Return (x, y) of the center of cell containing provided text 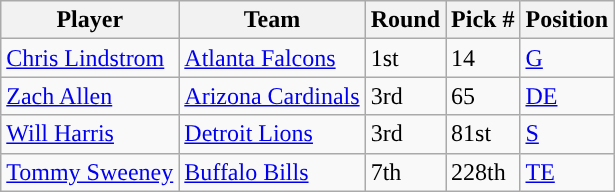
Round (405, 20)
228th (483, 172)
Position (567, 20)
Detroit Lions (272, 134)
S (567, 134)
65 (483, 96)
Pick # (483, 20)
14 (483, 58)
DE (567, 96)
Arizona Cardinals (272, 96)
Will Harris (90, 134)
Atlanta Falcons (272, 58)
Chris Lindstrom (90, 58)
7th (405, 172)
1st (405, 58)
Zach Allen (90, 96)
81st (483, 134)
G (567, 58)
Buffalo Bills (272, 172)
TE (567, 172)
Team (272, 20)
Tommy Sweeney (90, 172)
Player (90, 20)
